Search for the cell housing the specified text and yield its (x, y) center coordinate. 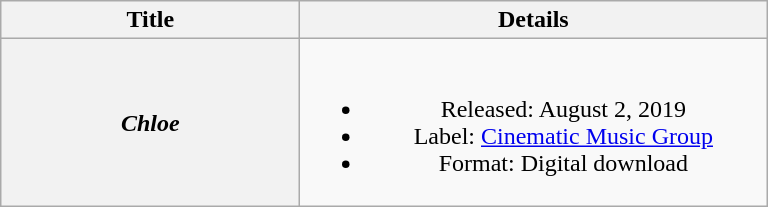
Chloe (150, 122)
Title (150, 20)
Released: August 2, 2019Label: Cinematic Music GroupFormat: Digital download (534, 122)
Details (534, 20)
